Find where the given text appears and provide that cell's center as [X, Y] coordinate. 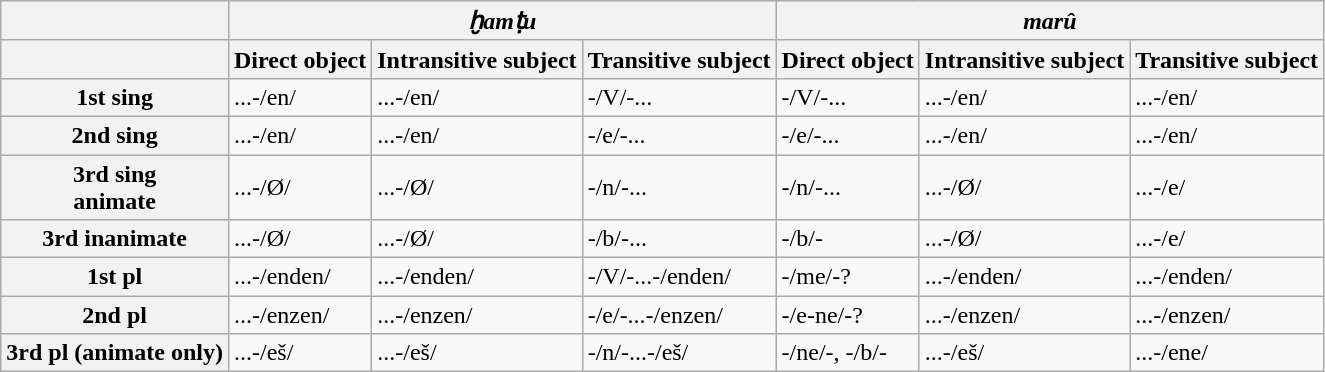
1st pl [115, 277]
-/b/- [848, 239]
-/e/-...-/enzen/ [679, 315]
ḫamṭu [502, 21]
1st sing [115, 97]
-/V/-...-/enden/ [679, 277]
2nd pl [115, 315]
-/ne/-, -/b/- [848, 353]
marû [1050, 21]
-/n/-...-/eš/ [679, 353]
3rd singanimate [115, 186]
-/me/-? [848, 277]
-/e-ne/-? [848, 315]
3rd inanimate [115, 239]
...-/ene/ [1227, 353]
-/b/-... [679, 239]
2nd sing [115, 135]
3rd pl (animate only) [115, 353]
